Provide the [X, Y] coordinate of the cell's center where the given text is located.  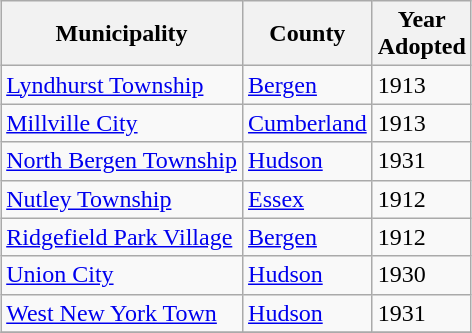
Essex [308, 199]
YearAdopted [422, 34]
West New York Town [122, 313]
Ridgefield Park Village [122, 237]
1930 [422, 275]
Union City [122, 275]
Cumberland [308, 123]
Nutley Township [122, 199]
Lyndhurst Township [122, 85]
County [308, 34]
Millville City [122, 123]
North Bergen Township [122, 161]
Municipality [122, 34]
